Output the (X, Y) coordinate of the center of the cell containing the given text.  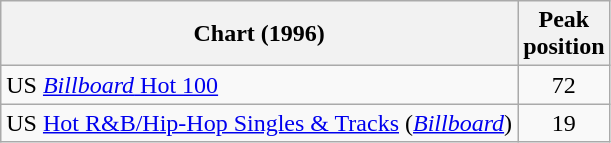
Peakposition (564, 34)
US Billboard Hot 100 (260, 85)
19 (564, 123)
US Hot R&B/Hip-Hop Singles & Tracks (Billboard) (260, 123)
72 (564, 85)
Chart (1996) (260, 34)
